From the cell containing the given text, extract its center point as [x, y] coordinate. 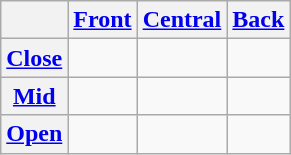
Back [258, 20]
Front [102, 20]
Central [182, 20]
Open [34, 134]
Close [34, 58]
Mid [34, 96]
